Scan for the cell matching the given text and deliver its [X, Y] coordinate at center. 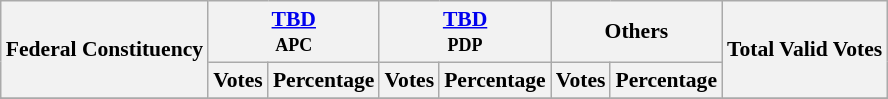
Total Valid Votes [804, 50]
Others [636, 32]
TBDAPC [294, 32]
Federal Constituency [104, 50]
TBDPDP [464, 32]
